Return the (x, y) coordinate for the center point of the cell that contains the specified text.  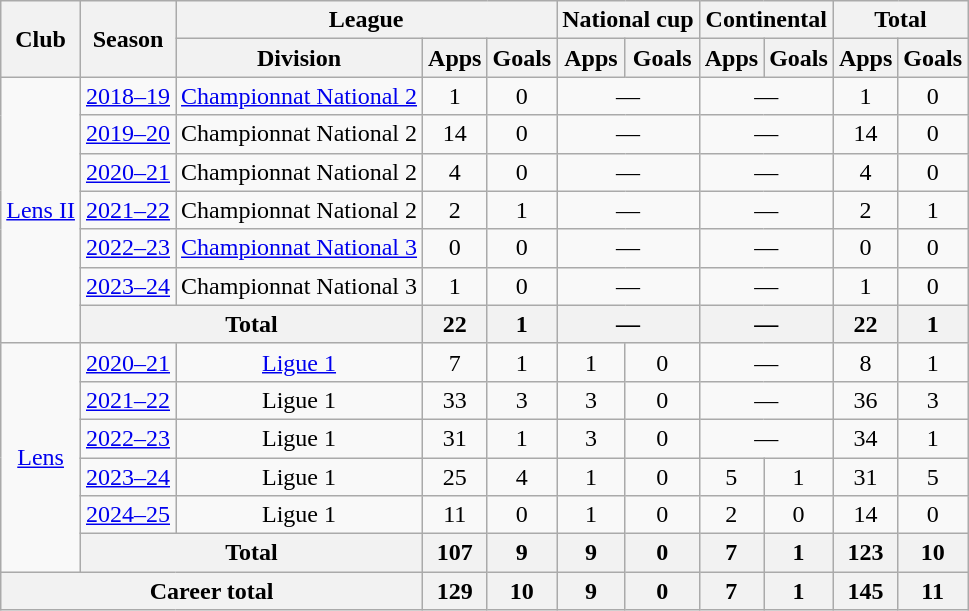
League (366, 20)
145 (865, 591)
25 (455, 477)
Continental (766, 20)
National cup (628, 20)
34 (865, 438)
Division (300, 58)
Career total (212, 591)
123 (865, 553)
8 (865, 362)
33 (455, 400)
Lens II (41, 210)
Lens (41, 457)
107 (455, 553)
36 (865, 400)
Season (128, 39)
Club (41, 39)
2018–19 (128, 96)
129 (455, 591)
2024–25 (128, 515)
2019–20 (128, 134)
